Search for the cell housing the specified text and yield its [x, y] center coordinate. 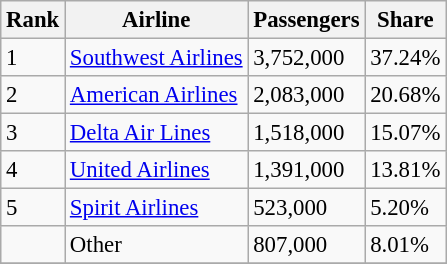
Airline [156, 20]
Spirit Airlines [156, 208]
3 [33, 133]
523,000 [306, 208]
Southwest Airlines [156, 58]
United Airlines [156, 170]
Passengers [306, 20]
5 [33, 208]
1 [33, 58]
Share [406, 20]
5.20% [406, 208]
Rank [33, 20]
20.68% [406, 95]
15.07% [406, 133]
Delta Air Lines [156, 133]
2 [33, 95]
807,000 [306, 245]
13.81% [406, 170]
37.24% [406, 58]
8.01% [406, 245]
1,518,000 [306, 133]
2,083,000 [306, 95]
Other [156, 245]
3,752,000 [306, 58]
4 [33, 170]
American Airlines [156, 95]
1,391,000 [306, 170]
